Return the (X, Y) coordinate for the center point of the cell that contains the specified text.  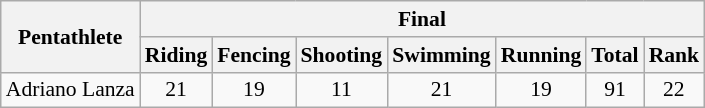
11 (342, 90)
22 (674, 90)
91 (614, 90)
Total (614, 55)
Swimming (441, 55)
Running (542, 55)
Pentathlete (70, 36)
Adriano Lanza (70, 90)
Final (422, 19)
Shooting (342, 55)
Rank (674, 55)
Riding (176, 55)
Fencing (254, 55)
